For the text-containing cell, return its midpoint in [X, Y] coordinate format. 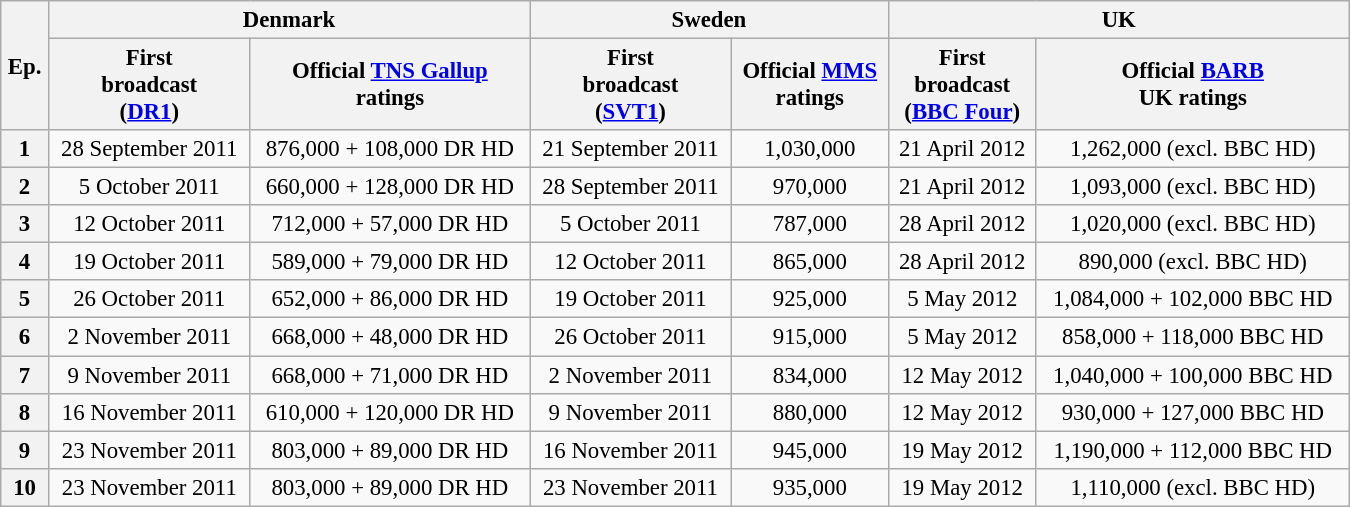
1,262,000 (excl. BBC HD) [1192, 149]
Official MMS ratings [810, 85]
Denmark [288, 20]
712,000 + 57,000 DR HD [390, 224]
876,000 + 108,000 DR HD [390, 149]
UK [1118, 20]
2 [25, 187]
1,020,000 (excl. BBC HD) [1192, 224]
1,030,000 [810, 149]
652,000 + 86,000 DR HD [390, 299]
915,000 [810, 337]
834,000 [810, 375]
610,000 + 120,000 DR HD [390, 412]
1,110,000 (excl. BBC HD) [1192, 487]
930,000 + 127,000 BBC HD [1192, 412]
4 [25, 262]
935,000 [810, 487]
890,000 (excl. BBC HD) [1192, 262]
Firstbroadcast(BBC Four) [962, 85]
970,000 [810, 187]
589,000 + 79,000 DR HD [390, 262]
10 [25, 487]
668,000 + 71,000 DR HD [390, 375]
945,000 [810, 450]
6 [25, 337]
1 [25, 149]
5 [25, 299]
865,000 [810, 262]
7 [25, 375]
1,084,000 + 102,000 BBC HD [1192, 299]
21 September 2011 [631, 149]
8 [25, 412]
3 [25, 224]
Firstbroadcast(SVT1) [631, 85]
1,093,000 (excl. BBC HD) [1192, 187]
858,000 + 118,000 BBC HD [1192, 337]
1,190,000 + 112,000 BBC HD [1192, 450]
Official BARB UK ratings [1192, 85]
787,000 [810, 224]
Sweden [710, 20]
Firstbroadcast(DR1) [149, 85]
Ep. [25, 66]
Official TNS Gallupratings [390, 85]
880,000 [810, 412]
660,000 + 128,000 DR HD [390, 187]
668,000 + 48,000 DR HD [390, 337]
925,000 [810, 299]
9 [25, 450]
1,040,000 + 100,000 BBC HD [1192, 375]
